From the cell containing the given text, extract its center point as [X, Y] coordinate. 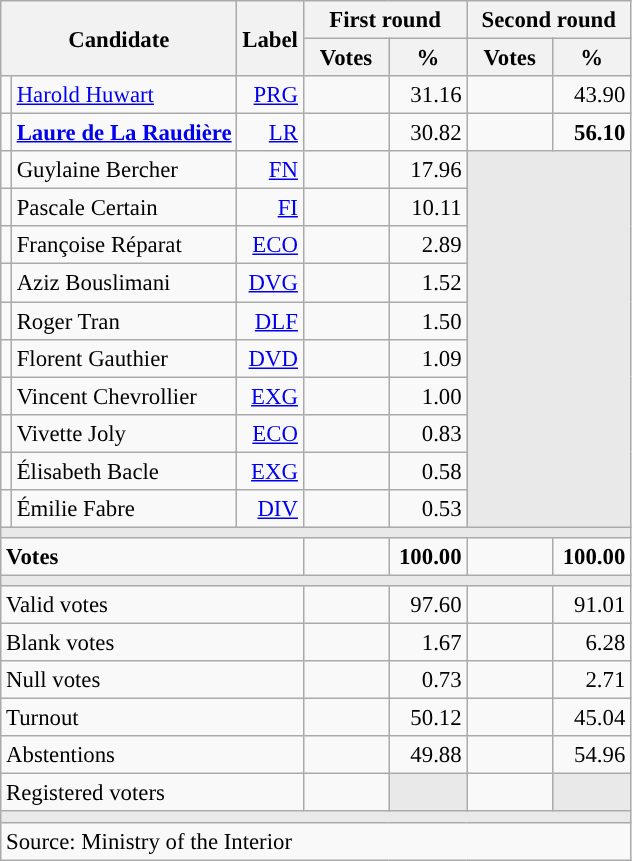
49.88 [428, 755]
Candidate [119, 38]
Émilie Fabre [124, 509]
DVG [270, 283]
Valid votes [152, 605]
Vivette Joly [124, 433]
DVD [270, 358]
Second round [549, 20]
91.01 [591, 605]
Blank votes [152, 643]
Vincent Chevrollier [124, 396]
2.71 [591, 680]
PRG [270, 95]
Aziz Bouslimani [124, 283]
Françoise Réparat [124, 245]
DIV [270, 509]
1.00 [428, 396]
54.96 [591, 755]
6.28 [591, 643]
Laure de La Raudière [124, 133]
Florent Gauthier [124, 358]
DLF [270, 321]
Label [270, 38]
Roger Tran [124, 321]
10.11 [428, 208]
LR [270, 133]
Null votes [152, 680]
45.04 [591, 718]
0.53 [428, 509]
1.09 [428, 358]
Registered voters [152, 793]
Source: Ministry of the Interior [316, 841]
FN [270, 170]
56.10 [591, 133]
Pascale Certain [124, 208]
17.96 [428, 170]
30.82 [428, 133]
31.16 [428, 95]
43.90 [591, 95]
2.89 [428, 245]
FI [270, 208]
Guylaine Bercher [124, 170]
0.58 [428, 471]
First round [385, 20]
1.50 [428, 321]
Harold Huwart [124, 95]
Turnout [152, 718]
1.67 [428, 643]
97.60 [428, 605]
0.73 [428, 680]
0.83 [428, 433]
Abstentions [152, 755]
50.12 [428, 718]
1.52 [428, 283]
Élisabeth Bacle [124, 471]
